Search for the cell housing the specified text and yield its (x, y) center coordinate. 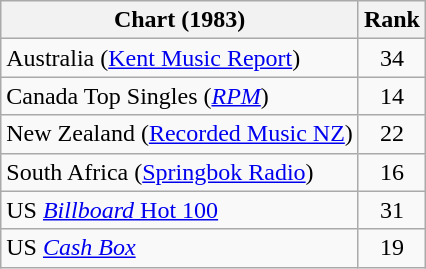
US Billboard Hot 100 (180, 210)
16 (392, 172)
14 (392, 96)
Rank (392, 20)
Canada Top Singles (RPM) (180, 96)
South Africa (Springbok Radio) (180, 172)
Australia (Kent Music Report) (180, 58)
Chart (1983) (180, 20)
New Zealand (Recorded Music NZ) (180, 134)
34 (392, 58)
US Cash Box (180, 248)
19 (392, 248)
31 (392, 210)
22 (392, 134)
